Identify which cell holds the provided text, then report its [X, Y] central coordinate. 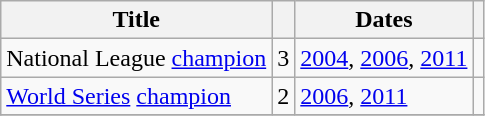
3 [284, 58]
2006, 2011 [384, 96]
2 [284, 96]
2004, 2006, 2011 [384, 58]
Dates [384, 20]
World Series champion [136, 96]
National League champion [136, 58]
Title [136, 20]
